Detect which cell encompasses the target text, then output its (X, Y) center coordinate. 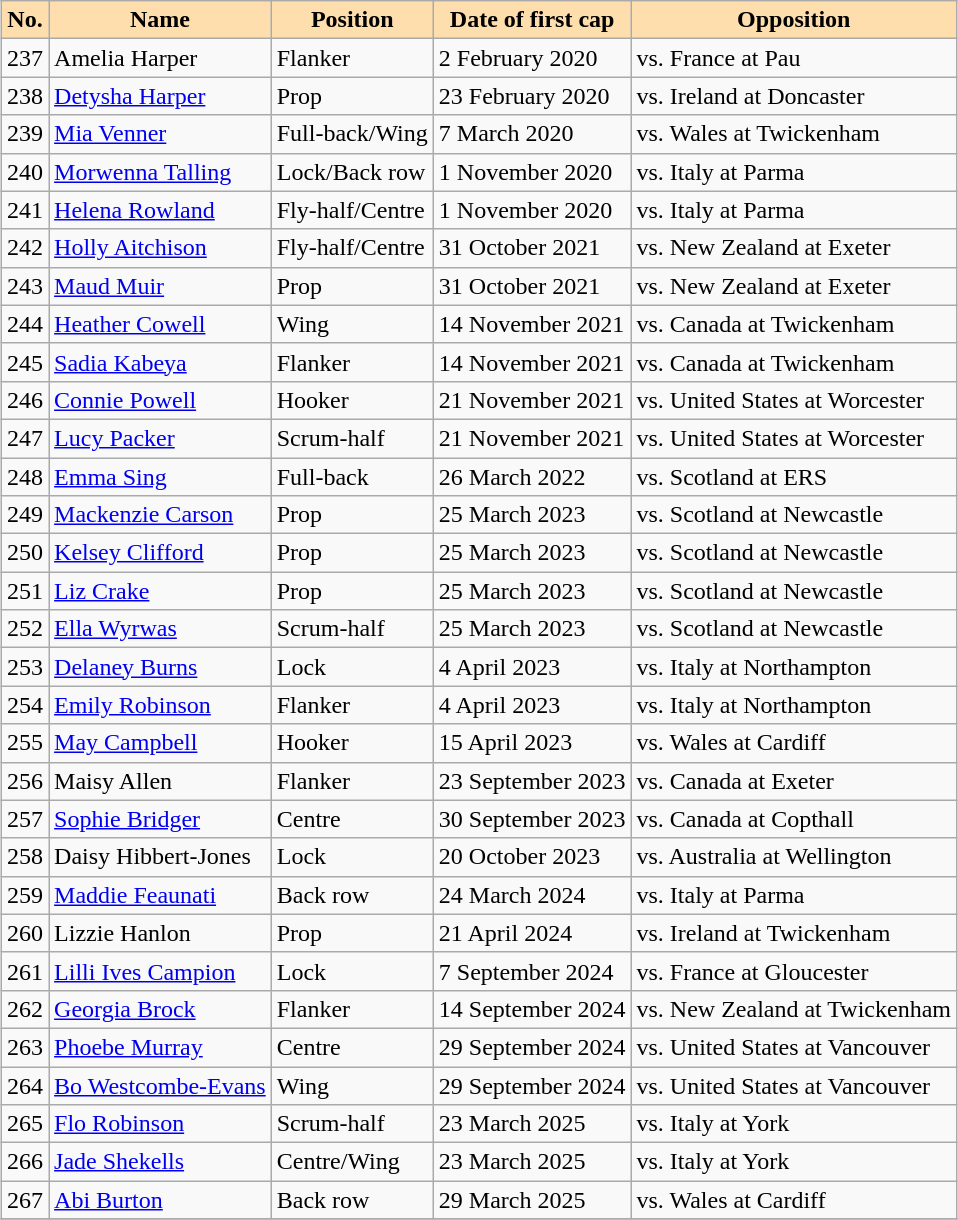
Lucy Packer (160, 438)
7 March 2020 (532, 134)
251 (26, 591)
249 (26, 515)
No. (26, 20)
Centre/Wing (352, 1162)
Morwenna Talling (160, 172)
265 (26, 1124)
Lock/Back row (352, 172)
Position (352, 20)
261 (26, 971)
240 (26, 172)
Liz Crake (160, 591)
264 (26, 1085)
vs. France at Gloucester (794, 971)
Date of first cap (532, 20)
237 (26, 58)
Emily Robinson (160, 705)
26 March 2022 (532, 477)
Opposition (794, 20)
248 (26, 477)
241 (26, 210)
266 (26, 1162)
Full-back (352, 477)
244 (26, 324)
Georgia Brock (160, 1009)
vs. New Zealand at Twickenham (794, 1009)
2 February 2020 (532, 58)
20 October 2023 (532, 857)
May Campbell (160, 743)
Maddie Feaunati (160, 895)
vs. Scotland at ERS (794, 477)
Lilli Ives Campion (160, 971)
Flo Robinson (160, 1124)
23 September 2023 (532, 781)
Mia Venner (160, 134)
260 (26, 933)
30 September 2023 (532, 819)
Emma Sing (160, 477)
29 March 2025 (532, 1200)
259 (26, 895)
Daisy Hibbert-Jones (160, 857)
262 (26, 1009)
Connie Powell (160, 400)
Name (160, 20)
238 (26, 96)
Sadia Kabeya (160, 362)
23 February 2020 (532, 96)
250 (26, 553)
255 (26, 743)
Jade Shekells (160, 1162)
24 March 2024 (532, 895)
257 (26, 819)
267 (26, 1200)
Mackenzie Carson (160, 515)
254 (26, 705)
vs. Ireland at Doncaster (794, 96)
15 April 2023 (532, 743)
vs. France at Pau (794, 58)
Maud Muir (160, 286)
Phoebe Murray (160, 1047)
Heather Cowell (160, 324)
vs. Wales at Twickenham (794, 134)
Full-back/Wing (352, 134)
Helena Rowland (160, 210)
Kelsey Clifford (160, 553)
Abi Burton (160, 1200)
vs. Canada at Copthall (794, 819)
Amelia Harper (160, 58)
247 (26, 438)
263 (26, 1047)
Lizzie Hanlon (160, 933)
Delaney Burns (160, 667)
Ella Wyrwas (160, 629)
Bo Westcombe-Evans (160, 1085)
vs. Canada at Exeter (794, 781)
252 (26, 629)
256 (26, 781)
258 (26, 857)
Maisy Allen (160, 781)
Holly Aitchison (160, 248)
Sophie Bridger (160, 819)
253 (26, 667)
vs. Ireland at Twickenham (794, 933)
7 September 2024 (532, 971)
14 September 2024 (532, 1009)
242 (26, 248)
vs. Australia at Wellington (794, 857)
246 (26, 400)
21 April 2024 (532, 933)
239 (26, 134)
243 (26, 286)
Detysha Harper (160, 96)
245 (26, 362)
